Identify which cell holds the provided text, then report its [x, y] central coordinate. 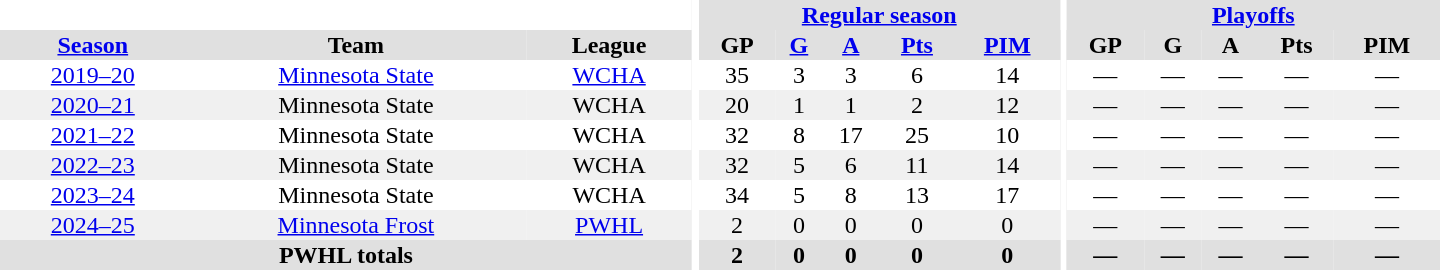
PWHL totals [346, 255]
13 [918, 195]
2019–20 [93, 75]
2022–23 [93, 165]
20 [736, 105]
10 [1007, 135]
11 [918, 165]
25 [918, 135]
12 [1007, 105]
35 [736, 75]
PWHL [609, 225]
Season [93, 45]
Minnesota Frost [356, 225]
League [609, 45]
Regular season [879, 15]
2024–25 [93, 225]
Playoffs [1254, 15]
2020–21 [93, 105]
2023–24 [93, 195]
2021–22 [93, 135]
Team [356, 45]
34 [736, 195]
